Determine the [x, y] coordinate at the center of the cell enclosing the given text.  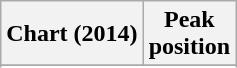
Chart (2014) [72, 34]
Peak position [189, 34]
